Determine the (x, y) coordinate at the center of the cell enclosing the given text.  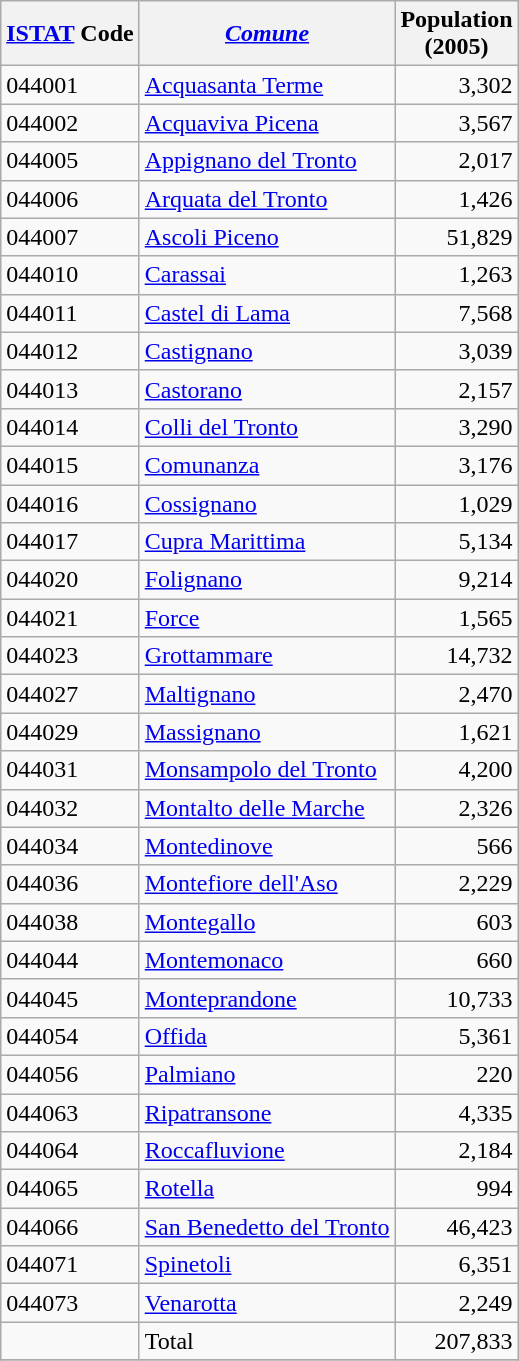
044001 (70, 85)
1,565 (456, 618)
3,039 (456, 351)
Palmiano (267, 1074)
2,326 (456, 808)
4,335 (456, 1113)
Monteprandone (267, 998)
044044 (70, 960)
3,567 (456, 123)
220 (456, 1074)
14,732 (456, 656)
044029 (70, 732)
044005 (70, 161)
044020 (70, 580)
Montefiore dell'Aso (267, 884)
044015 (70, 465)
3,290 (456, 427)
2,184 (456, 1151)
3,176 (456, 465)
207,833 (456, 1341)
660 (456, 960)
044017 (70, 542)
Montemonaco (267, 960)
Population (2005) (456, 34)
044073 (70, 1303)
5,361 (456, 1036)
4,200 (456, 770)
6,351 (456, 1265)
Maltignano (267, 694)
Acquasanta Terme (267, 85)
Cossignano (267, 503)
Colli del Tronto (267, 427)
Acquaviva Picena (267, 123)
044013 (70, 389)
Ascoli Piceno (267, 237)
044014 (70, 427)
1,263 (456, 275)
2,017 (456, 161)
Total (267, 1341)
Montegallo (267, 922)
044012 (70, 351)
2,229 (456, 884)
044071 (70, 1265)
2,249 (456, 1303)
Appignano del Tronto (267, 161)
044038 (70, 922)
044063 (70, 1113)
044066 (70, 1227)
603 (456, 922)
044045 (70, 998)
044027 (70, 694)
044054 (70, 1036)
044034 (70, 846)
Castel di Lama (267, 313)
3,302 (456, 85)
994 (456, 1189)
5,134 (456, 542)
7,568 (456, 313)
Monsampolo del Tronto (267, 770)
566 (456, 846)
044056 (70, 1074)
2,157 (456, 389)
Force (267, 618)
Spinetoli (267, 1265)
Venarotta (267, 1303)
Cupra Marittima (267, 542)
Comune (267, 34)
1,621 (456, 732)
51,829 (456, 237)
044011 (70, 313)
San Benedetto del Tronto (267, 1227)
044036 (70, 884)
Arquata del Tronto (267, 199)
1,029 (456, 503)
044064 (70, 1151)
044010 (70, 275)
Montedinove (267, 846)
Montalto delle Marche (267, 808)
044032 (70, 808)
044007 (70, 237)
Offida (267, 1036)
Grottammare (267, 656)
044031 (70, 770)
Massignano (267, 732)
9,214 (456, 580)
Ripatransone (267, 1113)
Comunanza (267, 465)
044016 (70, 503)
Folignano (267, 580)
Roccafluvione (267, 1151)
044065 (70, 1189)
044006 (70, 199)
2,470 (456, 694)
Castorano (267, 389)
044023 (70, 656)
044002 (70, 123)
Rotella (267, 1189)
1,426 (456, 199)
044021 (70, 618)
Castignano (267, 351)
ISTAT Code (70, 34)
Carassai (267, 275)
46,423 (456, 1227)
10,733 (456, 998)
